From the cell containing the given text, extract its center point as (X, Y) coordinate. 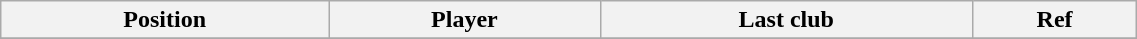
Player (465, 20)
Ref (1054, 20)
Position (165, 20)
Last club (786, 20)
